Search for the cell housing the specified text and yield its [X, Y] center coordinate. 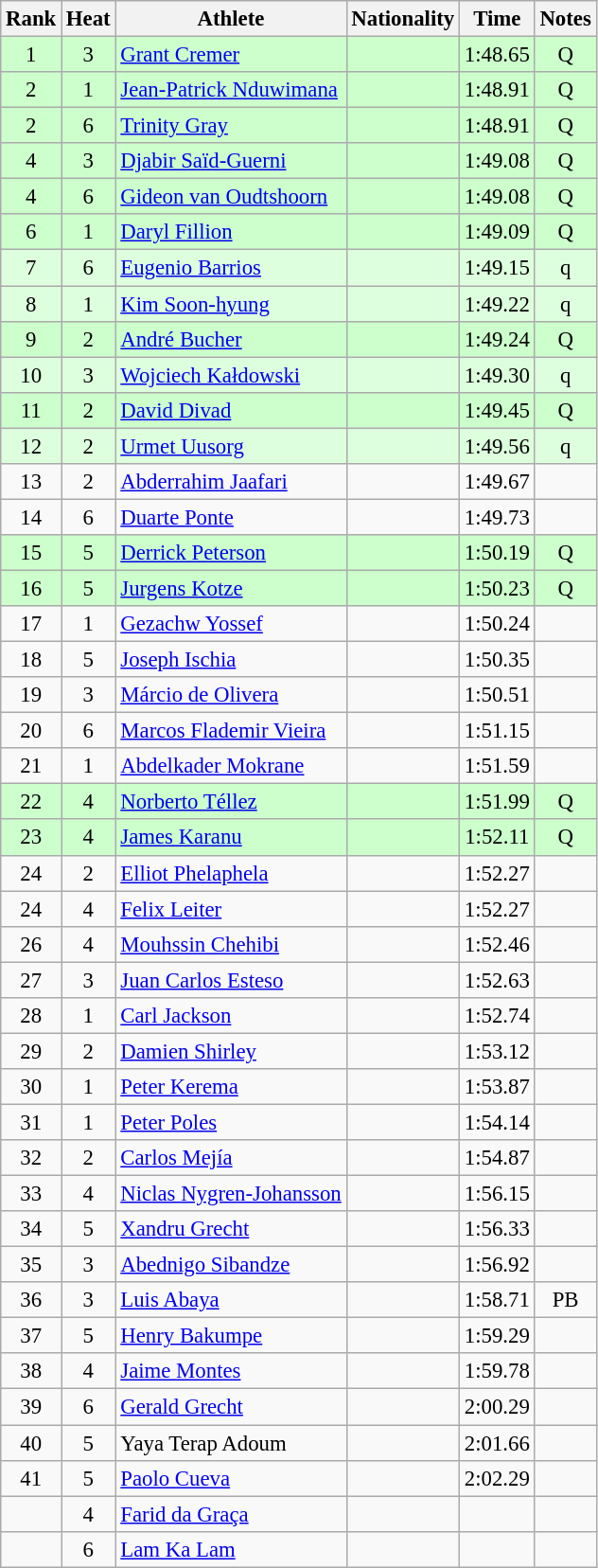
1:49.30 [498, 375]
12 [31, 446]
1:50.24 [498, 624]
Gezachw Yossef [231, 624]
1:52.74 [498, 1016]
Abderrahim Jaafari [231, 482]
1:50.51 [498, 695]
1:48.65 [498, 55]
Elliot Phelaphela [231, 873]
Gideon van Oudtshoorn [231, 197]
Xandru Grecht [231, 1229]
Eugenio Barrios [231, 268]
Jean-Patrick Nduwimana [231, 90]
1:50.35 [498, 660]
31 [31, 1122]
Djabir Saïd-Guerni [231, 161]
2:00.29 [498, 1407]
Athlete [231, 19]
1:49.09 [498, 232]
33 [31, 1194]
Rank [31, 19]
28 [31, 1016]
1:59.78 [498, 1372]
Paolo Cueva [231, 1478]
1:52.63 [498, 980]
1:51.99 [498, 802]
40 [31, 1443]
Carlos Mejía [231, 1158]
11 [31, 410]
1:51.59 [498, 766]
14 [31, 517]
1:49.15 [498, 268]
27 [31, 980]
20 [31, 731]
Abdelkader Mokrane [231, 766]
1:56.33 [498, 1229]
Peter Kerema [231, 1087]
22 [31, 802]
Farid da Graça [231, 1514]
Joseph Ischia [231, 660]
2:01.66 [498, 1443]
Damien Shirley [231, 1051]
1:53.12 [498, 1051]
Kim Soon-hyung [231, 304]
34 [31, 1229]
30 [31, 1087]
Grant Cremer [231, 55]
Jurgens Kotze [231, 588]
Carl Jackson [231, 1016]
Márcio de Olivera [231, 695]
Time [498, 19]
Peter Poles [231, 1122]
10 [31, 375]
Jaime Montes [231, 1372]
7 [31, 268]
1:49.67 [498, 482]
Duarte Ponte [231, 517]
Henry Bakumpe [231, 1336]
Luis Abaya [231, 1300]
1:59.29 [498, 1336]
2:02.29 [498, 1478]
32 [31, 1158]
Trinity Gray [231, 126]
1:51.15 [498, 731]
Nationality [403, 19]
29 [31, 1051]
17 [31, 624]
36 [31, 1300]
1:53.87 [498, 1087]
Felix Leiter [231, 909]
16 [31, 588]
1:58.71 [498, 1300]
PB [566, 1300]
26 [31, 944]
1:56.15 [498, 1194]
Juan Carlos Esteso [231, 980]
Norberto Téllez [231, 802]
35 [31, 1265]
Mouhssin Chehibi [231, 944]
38 [31, 1372]
David Divad [231, 410]
39 [31, 1407]
Marcos Flademir Vieira [231, 731]
Daryl Fillion [231, 232]
1:49.73 [498, 517]
9 [31, 339]
Urmet Uusorg [231, 446]
37 [31, 1336]
18 [31, 660]
André Bucher [231, 339]
Wojciech Kałdowski [231, 375]
41 [31, 1478]
Lam Ka Lam [231, 1549]
Yaya Terap Adoum [231, 1443]
13 [31, 482]
Notes [566, 19]
15 [31, 553]
1:54.14 [498, 1122]
23 [31, 838]
Abednigo Sibandze [231, 1265]
8 [31, 304]
1:56.92 [498, 1265]
21 [31, 766]
Niclas Nygren-Johansson [231, 1194]
Gerald Grecht [231, 1407]
1:52.46 [498, 944]
1:49.56 [498, 446]
1:49.45 [498, 410]
19 [31, 695]
1:49.24 [498, 339]
1:50.23 [498, 588]
Derrick Peterson [231, 553]
1:50.19 [498, 553]
1:49.22 [498, 304]
1:54.87 [498, 1158]
Heat [89, 19]
James Karanu [231, 838]
1:52.11 [498, 838]
